Find where the given text appears and provide that cell's center as [X, Y] coordinate. 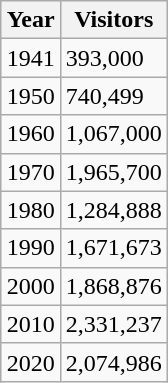
393,000 [114, 58]
2020 [30, 362]
1970 [30, 172]
2000 [30, 286]
1960 [30, 134]
1,868,876 [114, 286]
1990 [30, 248]
1980 [30, 210]
1,965,700 [114, 172]
Visitors [114, 20]
Year [30, 20]
2,074,986 [114, 362]
1,671,673 [114, 248]
1,067,000 [114, 134]
1941 [30, 58]
1,284,888 [114, 210]
1950 [30, 96]
2010 [30, 324]
2,331,237 [114, 324]
740,499 [114, 96]
